Locate the cell with the specified text and output its (x, y) center coordinate. 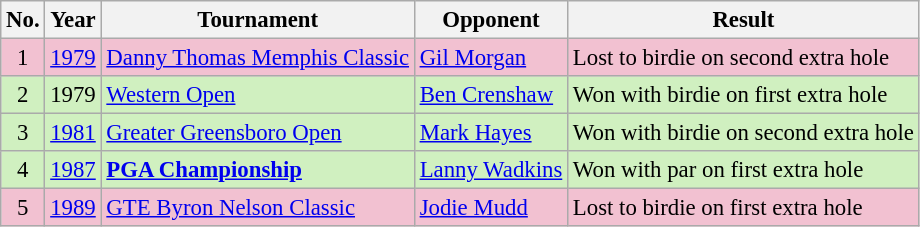
Lanny Wadkins (490, 170)
Jodie Mudd (490, 208)
3 (23, 133)
Won with par on first extra hole (744, 170)
2 (23, 95)
Lost to birdie on first extra hole (744, 208)
Western Open (258, 95)
Danny Thomas Memphis Classic (258, 58)
No. (23, 20)
1 (23, 58)
1981 (73, 133)
Won with birdie on first extra hole (744, 95)
GTE Byron Nelson Classic (258, 208)
Lost to birdie on second extra hole (744, 58)
Gil Morgan (490, 58)
Won with birdie on second extra hole (744, 133)
Result (744, 20)
5 (23, 208)
Greater Greensboro Open (258, 133)
Year (73, 20)
1989 (73, 208)
Opponent (490, 20)
1987 (73, 170)
Ben Crenshaw (490, 95)
PGA Championship (258, 170)
Tournament (258, 20)
4 (23, 170)
Mark Hayes (490, 133)
